Identify which cell holds the provided text, then report its (x, y) central coordinate. 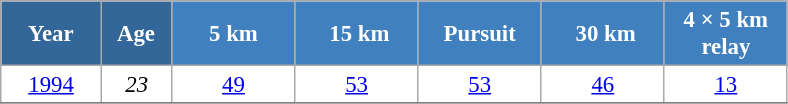
13 (726, 85)
23 (136, 85)
4 × 5 km relay (726, 34)
30 km (602, 34)
1994 (52, 85)
Age (136, 34)
15 km (356, 34)
49 (234, 85)
Year (52, 34)
5 km (234, 34)
Pursuit (480, 34)
46 (602, 85)
